From the cell containing the given text, extract its center point as [X, Y] coordinate. 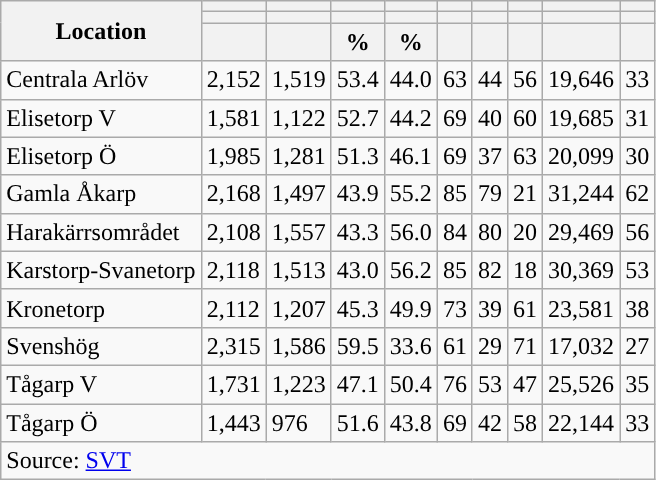
59.5 [358, 346]
1,497 [298, 194]
1,513 [298, 270]
38 [638, 308]
Svenshög [101, 346]
42 [490, 423]
Location [101, 31]
76 [454, 384]
2,152 [234, 80]
43.0 [358, 270]
1,519 [298, 80]
47 [524, 384]
1,586 [298, 346]
Source: SVT [328, 461]
44.2 [410, 118]
29,469 [582, 232]
45.3 [358, 308]
25,526 [582, 384]
23,581 [582, 308]
51.3 [358, 156]
Karstorp-Svanetorp [101, 270]
30 [638, 156]
22,144 [582, 423]
27 [638, 346]
73 [454, 308]
1,443 [234, 423]
1,223 [298, 384]
29 [490, 346]
19,685 [582, 118]
18 [524, 270]
33.6 [410, 346]
Elisetorp V [101, 118]
1,207 [298, 308]
1,731 [234, 384]
20 [524, 232]
17,032 [582, 346]
31,244 [582, 194]
40 [490, 118]
1,122 [298, 118]
50.4 [410, 384]
46.1 [410, 156]
Tågarp V [101, 384]
53.4 [358, 80]
Gamla Åkarp [101, 194]
Tågarp Ö [101, 423]
56.2 [410, 270]
80 [490, 232]
2,108 [234, 232]
21 [524, 194]
2,315 [234, 346]
976 [298, 423]
49.9 [410, 308]
30,369 [582, 270]
43.3 [358, 232]
31 [638, 118]
1,581 [234, 118]
Kronetorp [101, 308]
60 [524, 118]
56.0 [410, 232]
Harakärrsområdet [101, 232]
62 [638, 194]
43.8 [410, 423]
58 [524, 423]
2,118 [234, 270]
82 [490, 270]
47.1 [358, 384]
2,168 [234, 194]
37 [490, 156]
51.6 [358, 423]
1,557 [298, 232]
1,281 [298, 156]
35 [638, 384]
2,112 [234, 308]
1,985 [234, 156]
52.7 [358, 118]
39 [490, 308]
84 [454, 232]
Centrala Arlöv [101, 80]
20,099 [582, 156]
43.9 [358, 194]
79 [490, 194]
55.2 [410, 194]
71 [524, 346]
Elisetorp Ö [101, 156]
44.0 [410, 80]
44 [490, 80]
19,646 [582, 80]
